Scan for the cell matching the given text and deliver its [X, Y] coordinate at center. 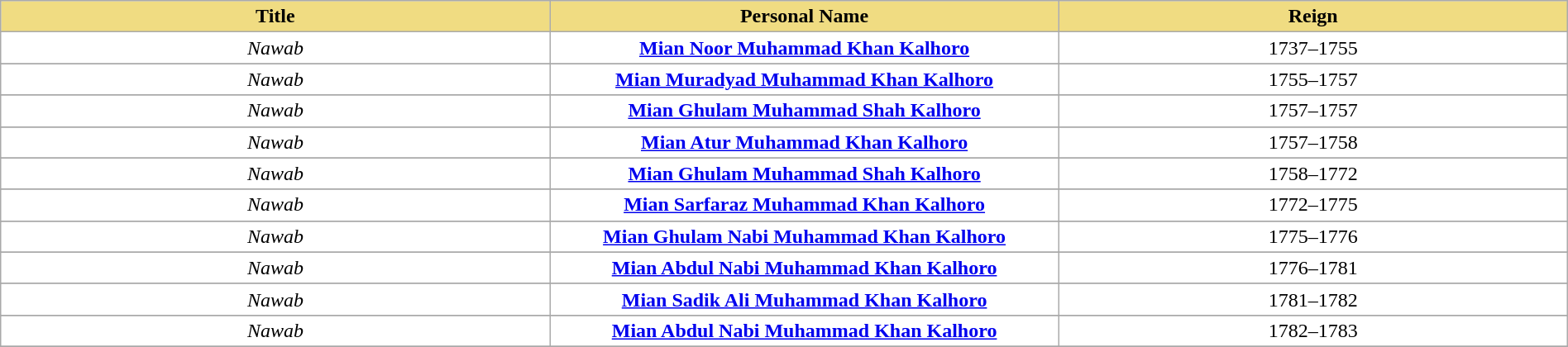
Mian Noor Muhammad Khan Kalhoro [804, 48]
1757–1757 [1313, 111]
Mian Muradyad Muhammad Khan Kalhoro [804, 79]
1775–1776 [1313, 236]
1782–1783 [1313, 330]
Mian Atur Muhammad Khan Kalhoro [804, 142]
Mian Sadik Ali Muhammad Khan Kalhoro [804, 299]
Mian Ghulam Nabi Muhammad Khan Kalhoro [804, 236]
Mian Sarfaraz Muhammad Khan Kalhoro [804, 205]
1758–1772 [1313, 173]
Personal Name [804, 17]
1755–1757 [1313, 79]
Reign [1313, 17]
1776–1781 [1313, 268]
1757–1758 [1313, 142]
1772–1775 [1313, 205]
Title [275, 17]
1737–1755 [1313, 48]
1781–1782 [1313, 299]
